Capture the cell that displays the provided text and extract its [X, Y] central coordinate. 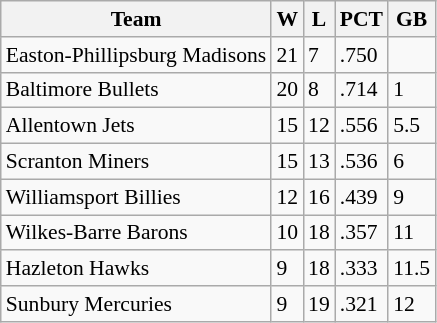
Scranton Miners [136, 162]
10 [287, 233]
Williamsport Billies [136, 197]
Team [136, 19]
W [287, 19]
13 [319, 162]
Sunbury Mercuries [136, 304]
.536 [362, 162]
11.5 [412, 269]
11 [412, 233]
Allentown Jets [136, 126]
L [319, 19]
.714 [362, 90]
.321 [362, 304]
1 [412, 90]
PCT [362, 19]
6 [412, 162]
.357 [362, 233]
.750 [362, 55]
7 [319, 55]
Easton-Phillipsburg Madisons [136, 55]
.333 [362, 269]
.439 [362, 197]
Baltimore Bullets [136, 90]
Hazleton Hawks [136, 269]
5.5 [412, 126]
19 [319, 304]
Wilkes-Barre Barons [136, 233]
16 [319, 197]
8 [319, 90]
GB [412, 19]
21 [287, 55]
20 [287, 90]
.556 [362, 126]
